Output the [x, y] coordinate of the center of the cell containing the given text.  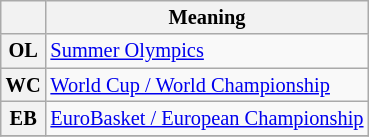
Summer Olympics [208, 51]
EB [24, 118]
World Cup / World Championship [208, 85]
OL [24, 51]
EuroBasket / European Championship [208, 118]
WC [24, 85]
Meaning [208, 17]
